Scan for the cell matching the given text and deliver its [x, y] coordinate at center. 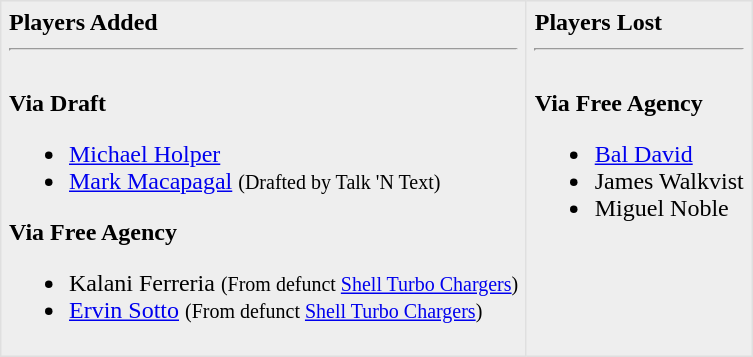
Players Lost Via Free AgencyBal DavidJames WalkvistMiguel Noble [638, 179]
